Scan for the cell matching the given text and deliver its [x, y] coordinate at center. 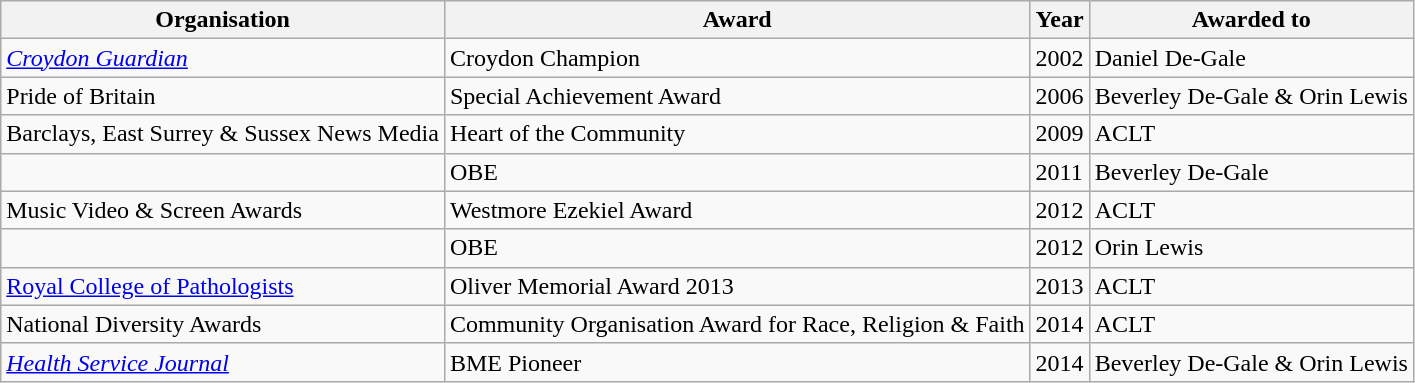
Daniel De-Gale [1251, 58]
Barclays, East Surrey & Sussex News Media [223, 134]
Awarded to [1251, 20]
Year [1060, 20]
2011 [1060, 172]
Westmore Ezekiel Award [737, 210]
Music Video & Screen Awards [223, 210]
Organisation [223, 20]
Community Organisation Award for Race, Religion & Faith [737, 324]
Orin Lewis [1251, 248]
Royal College of Pathologists [223, 286]
Beverley De-Gale [1251, 172]
2009 [1060, 134]
Croydon Guardian [223, 58]
Croydon Champion [737, 58]
2002 [1060, 58]
Special Achievement Award [737, 96]
Oliver Memorial Award 2013 [737, 286]
National Diversity Awards [223, 324]
BME Pioneer [737, 362]
Health Service Journal [223, 362]
Award [737, 20]
2006 [1060, 96]
Pride of Britain [223, 96]
Heart of the Community [737, 134]
2013 [1060, 286]
